Pinpoint the cell where the given text exists, returning its [x, y] midpoint coordinate. 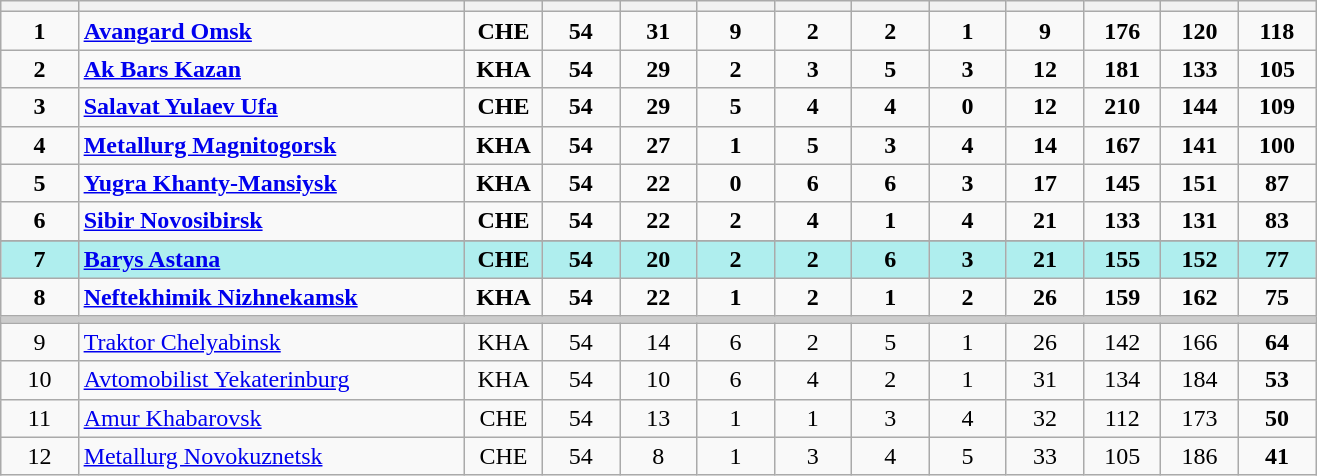
Avangard Omsk [272, 31]
53 [1276, 380]
33 [1044, 456]
7 [40, 259]
181 [1122, 69]
Ak Bars Kazan [272, 69]
176 [1122, 31]
155 [1122, 259]
159 [1122, 297]
Avtomobilist Yekaterinburg [272, 380]
11 [40, 418]
142 [1122, 342]
75 [1276, 297]
144 [1200, 107]
Yugra Khanty-Mansiysk [272, 183]
109 [1276, 107]
112 [1122, 418]
Metallurg Magnitogorsk [272, 145]
87 [1276, 183]
17 [1044, 183]
77 [1276, 259]
64 [1276, 342]
Traktor Chelyabinsk [272, 342]
Sibir Novosibirsk [272, 221]
100 [1276, 145]
141 [1200, 145]
83 [1276, 221]
186 [1200, 456]
173 [1200, 418]
Metallurg Novokuznetsk [272, 456]
151 [1200, 183]
210 [1122, 107]
32 [1044, 418]
Salavat Yulaev Ufa [272, 107]
134 [1122, 380]
131 [1200, 221]
27 [658, 145]
166 [1200, 342]
120 [1200, 31]
167 [1122, 145]
162 [1200, 297]
152 [1200, 259]
145 [1122, 183]
50 [1276, 418]
Neftekhimik Nizhnekamsk [272, 297]
Barys Astana [272, 259]
Amur Khabarovsk [272, 418]
118 [1276, 31]
20 [658, 259]
41 [1276, 456]
13 [658, 418]
184 [1200, 380]
